Provide the (x, y) coordinate of the cell's center where the given text is located.  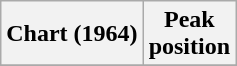
Peakposition (189, 34)
Chart (1964) (72, 34)
